Capture the cell that displays the provided text and extract its [x, y] central coordinate. 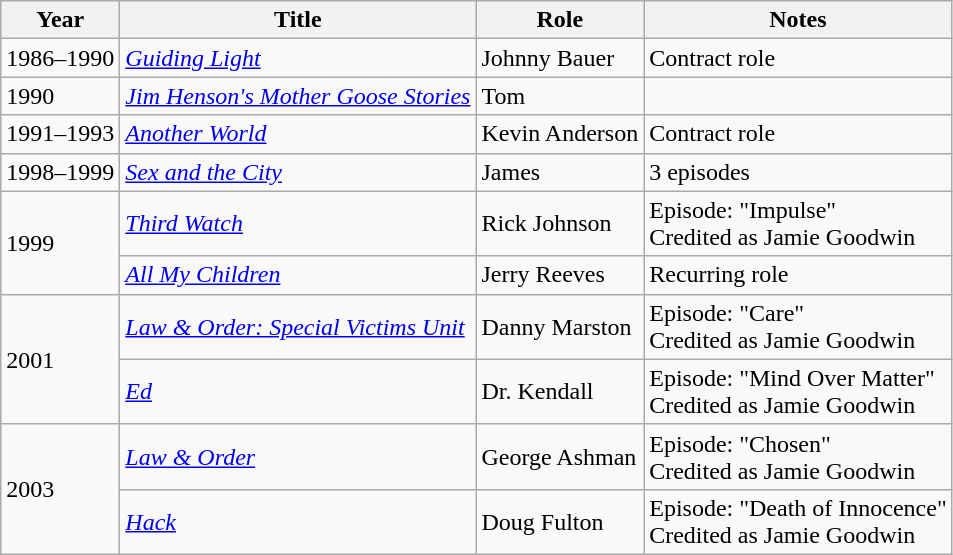
2001 [60, 359]
Rick Johnson [560, 224]
Episode: "Impulse"Credited as Jamie Goodwin [798, 224]
Hack [298, 522]
Danny Marston [560, 326]
1991–1993 [60, 134]
Title [298, 20]
Episode: "Mind Over Matter"Credited as Jamie Goodwin [798, 392]
Recurring role [798, 275]
George Ashman [560, 456]
Role [560, 20]
Notes [798, 20]
1990 [60, 96]
Episode: "Death of Innocence"Credited as Jamie Goodwin [798, 522]
Law & Order: Special Victims Unit [298, 326]
Year [60, 20]
Kevin Anderson [560, 134]
Dr. Kendall [560, 392]
1986–1990 [60, 58]
Jerry Reeves [560, 275]
Doug Fulton [560, 522]
2003 [60, 489]
Johnny Bauer [560, 58]
Third Watch [298, 224]
Sex and the City [298, 172]
Guiding Light [298, 58]
James [560, 172]
Law & Order [298, 456]
Episode: "Care"Credited as Jamie Goodwin [798, 326]
3 episodes [798, 172]
1999 [60, 242]
Another World [298, 134]
Tom [560, 96]
All My Children [298, 275]
1998–1999 [60, 172]
Jim Henson's Mother Goose Stories [298, 96]
Episode: "Chosen"Credited as Jamie Goodwin [798, 456]
Ed [298, 392]
